Scan for the cell matching the given text and deliver its [X, Y] coordinate at center. 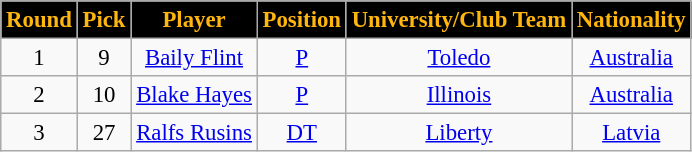
9 [104, 58]
Pick [104, 20]
Toledo [458, 58]
Position [302, 20]
University/Club Team [458, 20]
Baily Flint [194, 58]
1 [39, 58]
Liberty [458, 133]
Ralfs Rusins [194, 133]
Nationality [632, 20]
Blake Hayes [194, 95]
DT [302, 133]
2 [39, 95]
10 [104, 95]
Illinois [458, 95]
Round [39, 20]
3 [39, 133]
Latvia [632, 133]
27 [104, 133]
Player [194, 20]
